From the cell containing the given text, extract its center point as (X, Y) coordinate. 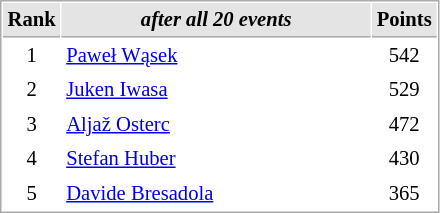
Stefan Huber (216, 158)
Juken Iwasa (216, 90)
5 (32, 194)
542 (404, 56)
2 (32, 90)
365 (404, 194)
Points (404, 20)
430 (404, 158)
Rank (32, 20)
Paweł Wąsek (216, 56)
472 (404, 124)
3 (32, 124)
529 (404, 90)
Aljaž Osterc (216, 124)
1 (32, 56)
after all 20 events (216, 20)
4 (32, 158)
Davide Bresadola (216, 194)
